From the cell containing the given text, extract its center point as (x, y) coordinate. 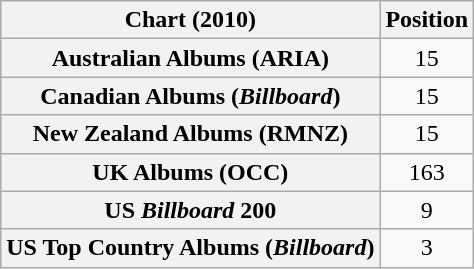
US Billboard 200 (190, 210)
Position (427, 20)
3 (427, 248)
Chart (2010) (190, 20)
US Top Country Albums (Billboard) (190, 248)
Australian Albums (ARIA) (190, 58)
New Zealand Albums (RMNZ) (190, 134)
Canadian Albums (Billboard) (190, 96)
UK Albums (OCC) (190, 172)
163 (427, 172)
9 (427, 210)
